Determine the [x, y] coordinate at the center of the cell enclosing the given text.  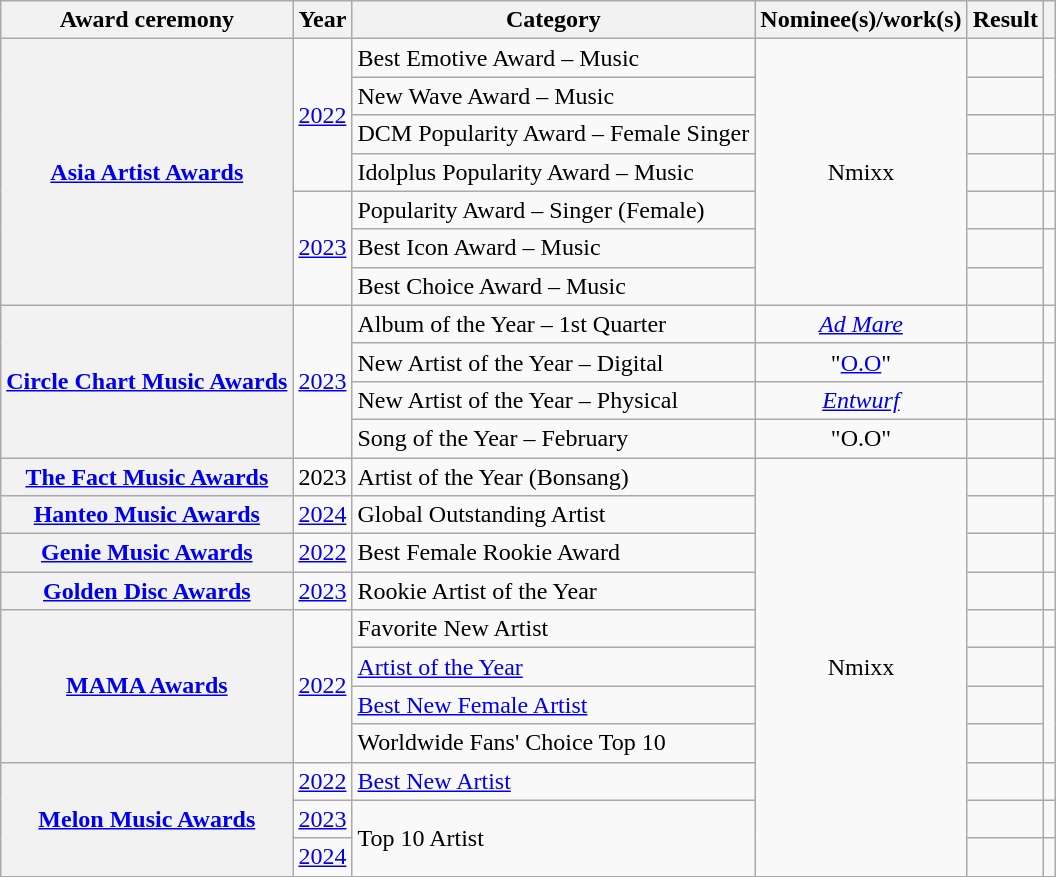
Artist of the Year (Bonsang) [554, 477]
Award ceremony [147, 20]
Top 10 Artist [554, 838]
Nominee(s)/work(s) [861, 20]
Genie Music Awards [147, 553]
Best Female Rookie Award [554, 553]
Worldwide Fans' Choice Top 10 [554, 743]
Year [322, 20]
The Fact Music Awards [147, 477]
Idolplus Popularity Award – Music [554, 172]
New Artist of the Year – Digital [554, 362]
Best Icon Award – Music [554, 248]
Best Emotive Award – Music [554, 58]
Favorite New Artist [554, 629]
Hanteo Music Awards [147, 515]
MAMA Awards [147, 686]
Ad Mare [861, 324]
Global Outstanding Artist [554, 515]
Best Choice Award – Music [554, 286]
Result [1005, 20]
New Artist of the Year – Physical [554, 400]
Entwurf [861, 400]
Song of the Year – February [554, 438]
Popularity Award – Singer (Female) [554, 210]
Best New Artist [554, 781]
Best New Female Artist [554, 705]
Album of the Year – 1st Quarter [554, 324]
New Wave Award – Music [554, 96]
Rookie Artist of the Year [554, 591]
Artist of the Year [554, 667]
Golden Disc Awards [147, 591]
Asia Artist Awards [147, 172]
DCM Popularity Award – Female Singer [554, 134]
Category [554, 20]
Melon Music Awards [147, 819]
Circle Chart Music Awards [147, 381]
